Find where the given text appears and provide that cell's center as (x, y) coordinate. 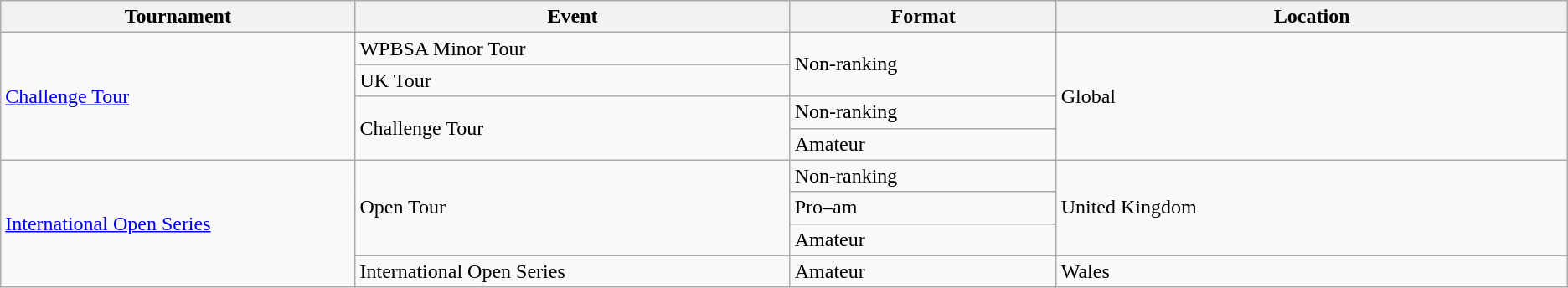
Event (573, 17)
UK Tour (573, 80)
WPBSA Minor Tour (573, 49)
Pro–am (923, 208)
United Kingdom (1312, 208)
Location (1312, 17)
Global (1312, 96)
Open Tour (573, 208)
Format (923, 17)
Wales (1312, 271)
Tournament (178, 17)
